Detect which cell encompasses the target text, then output its [x, y] center coordinate. 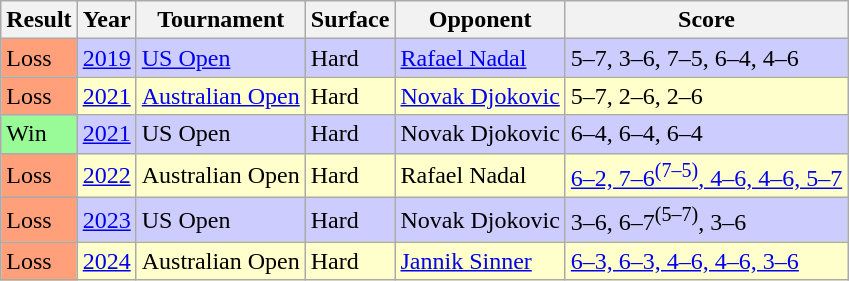
Win [39, 134]
6–2, 7–6(7–5), 4–6, 4–6, 5–7 [706, 176]
6–3, 6–3, 4–6, 4–6, 3–6 [706, 261]
2024 [106, 261]
Jannik Sinner [480, 261]
Tournament [220, 20]
Surface [350, 20]
Result [39, 20]
3–6, 6–7(5–7), 3–6 [706, 220]
2022 [106, 176]
2023 [106, 220]
5–7, 2–6, 2–6 [706, 96]
Year [106, 20]
Opponent [480, 20]
6–4, 6–4, 6–4 [706, 134]
5–7, 3–6, 7–5, 6–4, 4–6 [706, 58]
Score [706, 20]
2019 [106, 58]
